For the text-containing cell, return its midpoint in [X, Y] coordinate format. 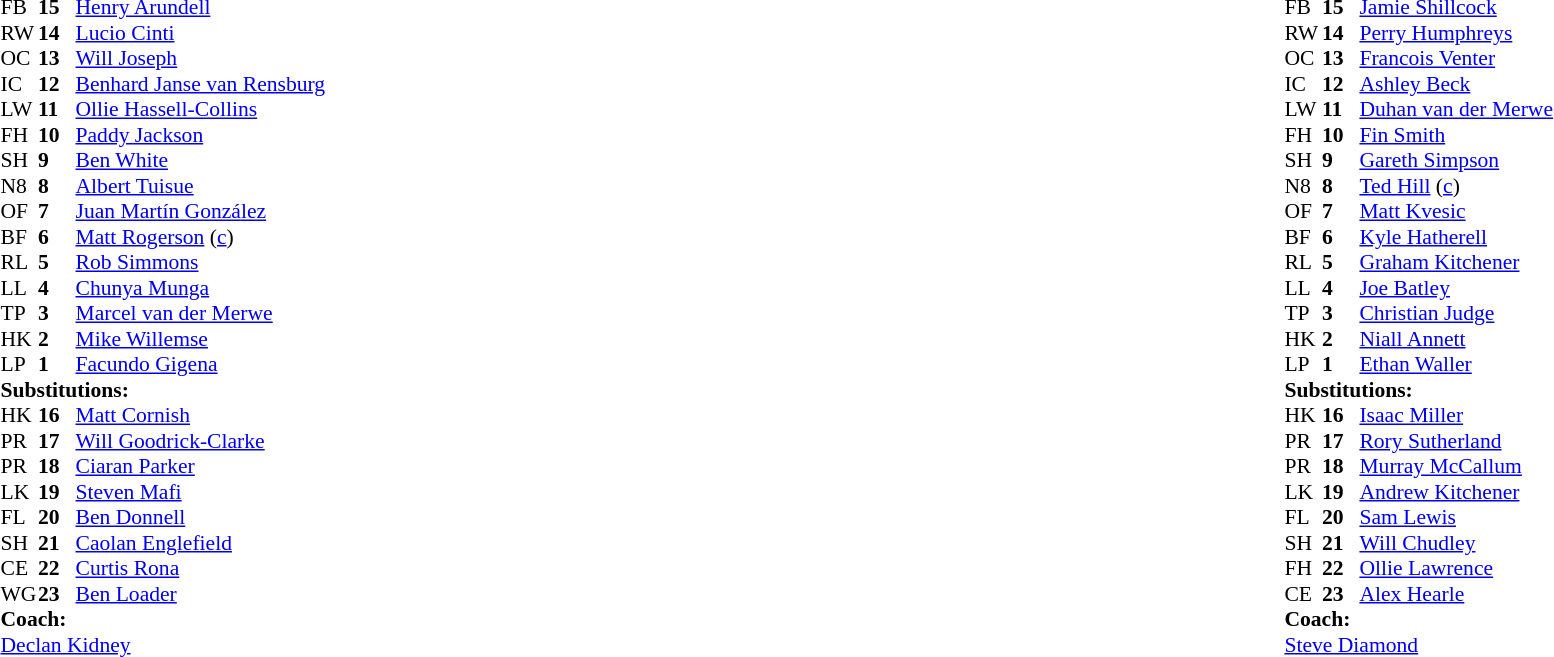
Kyle Hatherell [1456, 237]
Graham Kitchener [1456, 263]
Andrew Kitchener [1456, 492]
Murray McCallum [1456, 467]
Ashley Beck [1456, 84]
Curtis Rona [201, 569]
Albert Tuisue [201, 186]
Juan Martín González [201, 211]
Ethan Waller [1456, 365]
Fin Smith [1456, 135]
Matt Rogerson (c) [201, 237]
Will Chudley [1456, 543]
Mike Willemse [201, 339]
Will Goodrick-Clarke [201, 441]
Paddy Jackson [201, 135]
Marcel van der Merwe [201, 313]
Alex Hearle [1456, 594]
Duhan van der Merwe [1456, 109]
Rory Sutherland [1456, 441]
Lucio Cinti [201, 33]
Will Joseph [201, 59]
Isaac Miller [1456, 415]
Ben Loader [201, 594]
Perry Humphreys [1456, 33]
Steven Mafi [201, 492]
Matt Kvesic [1456, 211]
Matt Cornish [201, 415]
Joe Batley [1456, 288]
Ben Donnell [201, 517]
Francois Venter [1456, 59]
Ben White [201, 161]
Niall Annett [1456, 339]
Chunya Munga [201, 288]
Rob Simmons [201, 263]
Ollie Hassell-Collins [201, 109]
Ciaran Parker [201, 467]
Christian Judge [1456, 313]
WG [19, 594]
Ollie Lawrence [1456, 569]
Gareth Simpson [1456, 161]
Ted Hill (c) [1456, 186]
Caolan Englefield [201, 543]
Sam Lewis [1456, 517]
Facundo Gigena [201, 365]
Benhard Janse van Rensburg [201, 84]
